Scan for the cell matching the given text and deliver its (X, Y) coordinate at center. 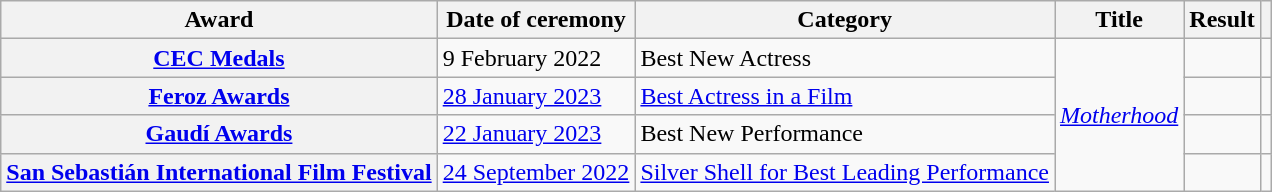
24 September 2022 (536, 172)
CEC Medals (219, 58)
Result (1222, 20)
Feroz Awards (219, 96)
Date of ceremony (536, 20)
Best Actress in a Film (845, 96)
Silver Shell for Best Leading Performance (845, 172)
Award (219, 20)
Title (1118, 20)
Gaudí Awards (219, 134)
Motherhood (1118, 115)
Best New Performance (845, 134)
Best New Actress (845, 58)
22 January 2023 (536, 134)
28 January 2023 (536, 96)
9 February 2022 (536, 58)
San Sebastián International Film Festival (219, 172)
Category (845, 20)
